Identify which cell holds the provided text, then report its (X, Y) central coordinate. 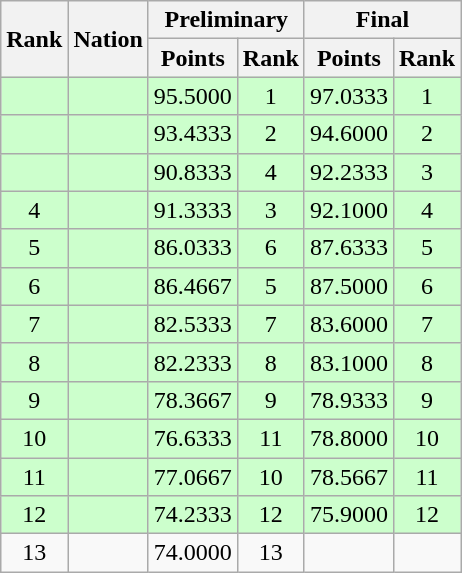
74.2333 (192, 515)
Nation (108, 39)
Final (382, 20)
94.6000 (348, 134)
95.5000 (192, 96)
92.1000 (348, 210)
92.2333 (348, 172)
86.0333 (192, 248)
78.9333 (348, 400)
87.6333 (348, 248)
87.5000 (348, 286)
78.8000 (348, 438)
97.0333 (348, 96)
78.5667 (348, 477)
78.3667 (192, 400)
83.1000 (348, 362)
82.5333 (192, 324)
83.6000 (348, 324)
93.4333 (192, 134)
75.9000 (348, 515)
90.8333 (192, 172)
76.6333 (192, 438)
77.0667 (192, 477)
82.2333 (192, 362)
91.3333 (192, 210)
Preliminary (226, 20)
86.4667 (192, 286)
74.0000 (192, 553)
